Provide the (x, y) coordinate of the cell's center where the given text is located.  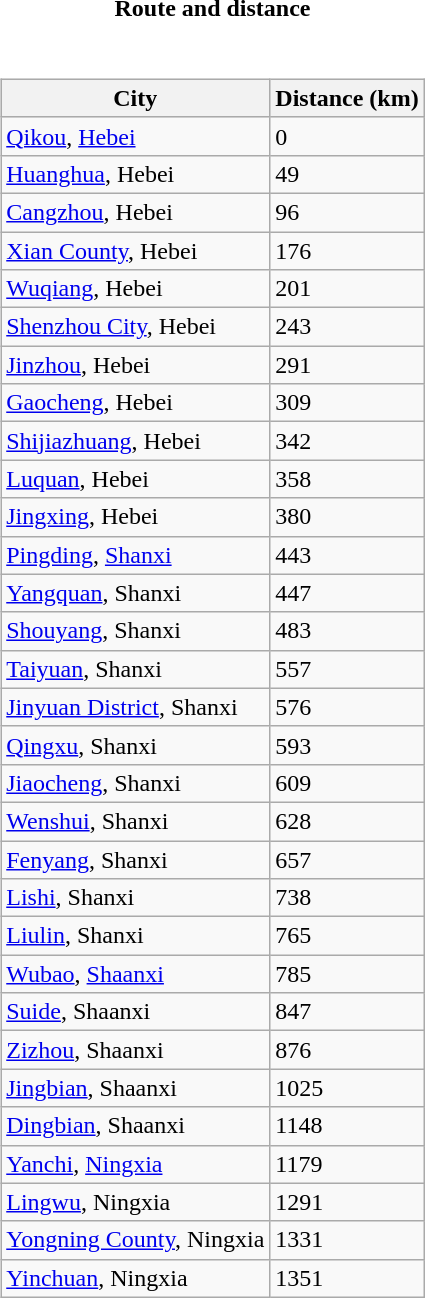
Zizhou, Shaanxi (136, 1050)
876 (347, 1050)
291 (347, 365)
Fenyang, Shanxi (136, 859)
Taiyuan, Shanxi (136, 669)
Xian County, Hebei (136, 251)
Wenshui, Shanxi (136, 821)
Lingwu, Ningxia (136, 1202)
Pingding, Shanxi (136, 555)
447 (347, 593)
96 (347, 212)
1351 (347, 1278)
1025 (347, 1088)
0 (347, 136)
557 (347, 669)
176 (347, 251)
243 (347, 327)
Jiaocheng, Shanxi (136, 783)
657 (347, 859)
1148 (347, 1126)
Shenzhou City, Hebei (136, 327)
1291 (347, 1202)
576 (347, 707)
49 (347, 174)
1179 (347, 1164)
Dingbian, Shaanxi (136, 1126)
Wuqiang, Hebei (136, 289)
847 (347, 1012)
628 (347, 821)
738 (347, 898)
443 (347, 555)
309 (347, 403)
Luquan, Hebei (136, 479)
Jingbian, Shaanxi (136, 1088)
593 (347, 745)
Liulin, Shanxi (136, 936)
Yinchuan, Ningxia (136, 1278)
Jinzhou, Hebei (136, 365)
Suide, Shaanxi (136, 1012)
Shouyang, Shanxi (136, 631)
Lishi, Shanxi (136, 898)
Huanghua, Hebei (136, 174)
Shijiazhuang, Hebei (136, 441)
765 (347, 936)
Jingxing, Hebei (136, 517)
Yangquan, Shanxi (136, 593)
785 (347, 974)
Qingxu, Shanxi (136, 745)
City (136, 98)
380 (347, 517)
Jinyuan District, Shanxi (136, 707)
483 (347, 631)
358 (347, 479)
1331 (347, 1240)
Yongning County, Ningxia (136, 1240)
609 (347, 783)
Qikou, Hebei (136, 136)
201 (347, 289)
Wubao, Shaanxi (136, 974)
Yanchi, Ningxia (136, 1164)
Cangzhou, Hebei (136, 212)
Gaocheng, Hebei (136, 403)
Distance (km) (347, 98)
342 (347, 441)
